Detect which cell encompasses the target text, then output its [X, Y] center coordinate. 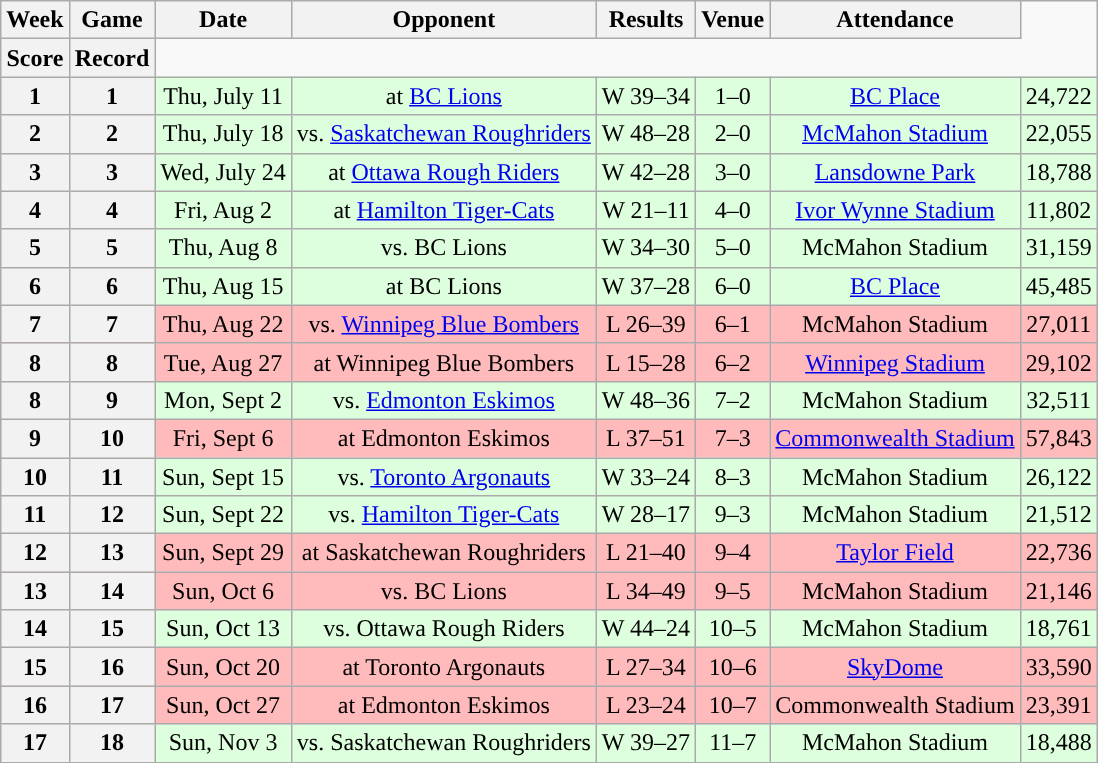
9–3 [733, 515]
11,802 [1058, 210]
L 37–51 [646, 438]
Mon, Sept 2 [223, 400]
33,590 [1058, 667]
Date [223, 20]
Sun, Sept 15 [223, 477]
Taylor Field [895, 553]
8–3 [733, 477]
vs. Toronto Argonauts [444, 477]
Sun, Sept 22 [223, 515]
7–3 [733, 438]
10–6 [733, 667]
Thu, July 18 [223, 134]
18 [112, 743]
Fri, Sept 6 [223, 438]
6–1 [733, 324]
Thu, Aug 22 [223, 324]
Sun, Nov 3 [223, 743]
W 34–30 [646, 248]
W 39–34 [646, 96]
L 21–40 [646, 553]
W 42–28 [646, 172]
3–0 [733, 172]
9–5 [733, 591]
29,102 [1058, 362]
Sun, Oct 27 [223, 705]
1–0 [733, 96]
45,485 [1058, 286]
Sun, Oct 20 [223, 667]
18,761 [1058, 629]
W 48–36 [646, 400]
Lansdowne Park [895, 172]
2–0 [733, 134]
vs. Ottawa Rough Riders [444, 629]
at Hamilton Tiger-Cats [444, 210]
7–2 [733, 400]
L 34–49 [646, 591]
SkyDome [895, 667]
4–0 [733, 210]
vs. Hamilton Tiger-Cats [444, 515]
Record [112, 58]
9–4 [733, 553]
11–7 [733, 743]
Thu, July 11 [223, 96]
26,122 [1058, 477]
32,511 [1058, 400]
at Saskatchewan Roughriders [444, 553]
10–5 [733, 629]
5–0 [733, 248]
Attendance [895, 20]
at Toronto Argonauts [444, 667]
Thu, Aug 8 [223, 248]
Opponent [444, 20]
Score [35, 58]
Tue, Aug 27 [223, 362]
at Winnipeg Blue Bombers [444, 362]
Sun, Oct 13 [223, 629]
27,011 [1058, 324]
Sun, Sept 29 [223, 553]
23,391 [1058, 705]
W 33–24 [646, 477]
21,146 [1058, 591]
Venue [733, 20]
W 37–28 [646, 286]
22,736 [1058, 553]
L 26–39 [646, 324]
6–0 [733, 286]
vs. Edmonton Eskimos [444, 400]
W 39–27 [646, 743]
W 28–17 [646, 515]
18,788 [1058, 172]
Sun, Oct 6 [223, 591]
18,488 [1058, 743]
Game [112, 20]
10–7 [733, 705]
L 27–34 [646, 667]
Ivor Wynne Stadium [895, 210]
Results [646, 20]
Wed, July 24 [223, 172]
L 15–28 [646, 362]
vs. Winnipeg Blue Bombers [444, 324]
at Ottawa Rough Riders [444, 172]
57,843 [1058, 438]
W 44–24 [646, 629]
21,512 [1058, 515]
Week [35, 20]
24,722 [1058, 96]
Thu, Aug 15 [223, 286]
Winnipeg Stadium [895, 362]
6–2 [733, 362]
L 23–24 [646, 705]
31,159 [1058, 248]
Fri, Aug 2 [223, 210]
22,055 [1058, 134]
W 21–11 [646, 210]
W 48–28 [646, 134]
